Provide the [X, Y] coordinate of the cell's center where the given text is located.  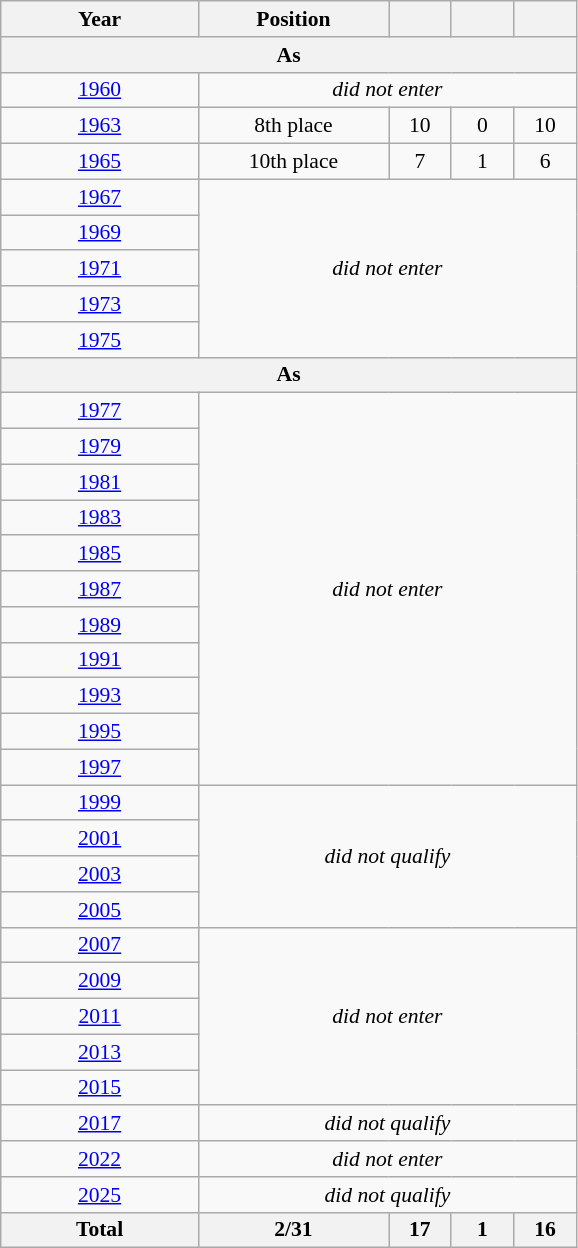
1989 [100, 625]
2011 [100, 1017]
16 [546, 1230]
1987 [100, 589]
10th place [293, 162]
1973 [100, 304]
6 [546, 162]
17 [420, 1230]
1991 [100, 660]
2022 [100, 1159]
1975 [100, 340]
2007 [100, 945]
0 [482, 126]
2017 [100, 1124]
1960 [100, 90]
Year [100, 19]
1981 [100, 482]
1983 [100, 518]
1969 [100, 233]
Position [293, 19]
1979 [100, 447]
1985 [100, 554]
7 [420, 162]
2/31 [293, 1230]
1977 [100, 411]
1967 [100, 197]
1971 [100, 269]
2015 [100, 1088]
1999 [100, 803]
1995 [100, 732]
2009 [100, 981]
2003 [100, 874]
1965 [100, 162]
1997 [100, 767]
2013 [100, 1052]
2001 [100, 839]
1993 [100, 696]
2005 [100, 910]
1963 [100, 126]
2025 [100, 1195]
8th place [293, 126]
Total [100, 1230]
